Search for the cell housing the specified text and yield its (X, Y) center coordinate. 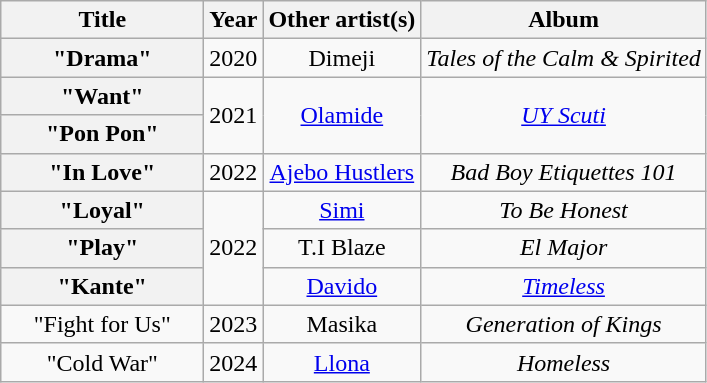
"Drama" (102, 58)
"Play" (102, 248)
Bad Boy Etiquettes 101 (564, 172)
Dimeji (342, 58)
Davido (342, 286)
UY Scuti (564, 115)
"Pon Pon" (102, 134)
Other artist(s) (342, 20)
Ajebo Hustlers (342, 172)
2021 (234, 115)
To Be Honest (564, 210)
2020 (234, 58)
Tales of the Calm & Spirited (564, 58)
Olamide (342, 115)
"Fight for Us" (102, 324)
Timeless (564, 286)
Year (234, 20)
Homeless (564, 362)
"Loyal" (102, 210)
"Kante" (102, 286)
Llona (342, 362)
Album (564, 20)
"Cold War" (102, 362)
2024 (234, 362)
"In Love" (102, 172)
"Want" (102, 96)
Generation of Kings (564, 324)
El Major (564, 248)
2023 (234, 324)
T.I Blaze (342, 248)
Title (102, 20)
Masika (342, 324)
Simi (342, 210)
